Return the [X, Y] coordinate for the center point of the cell that contains the specified text.  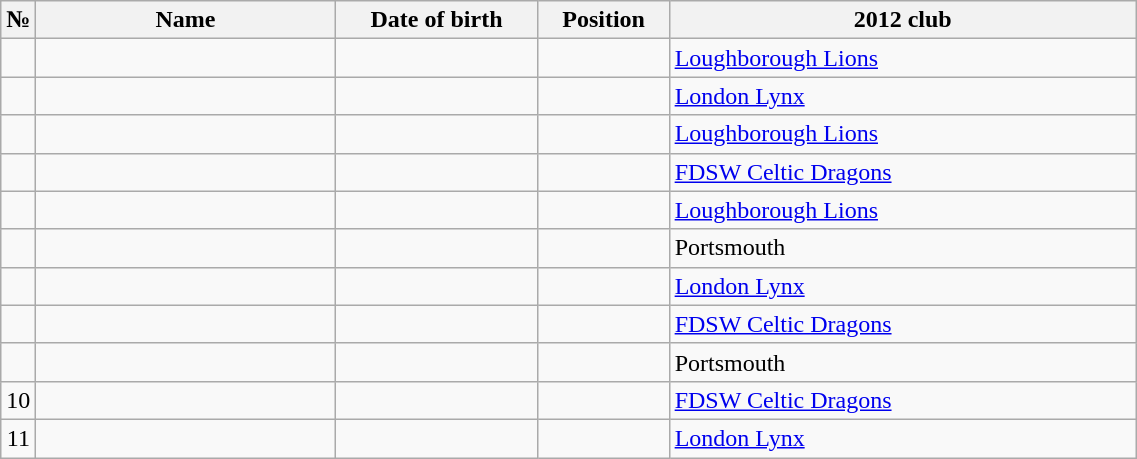
11 [18, 438]
Date of birth [436, 20]
10 [18, 400]
Position [604, 20]
№ [18, 20]
2012 club [902, 20]
Name [186, 20]
